Identify which cell holds the provided text, then report its [x, y] central coordinate. 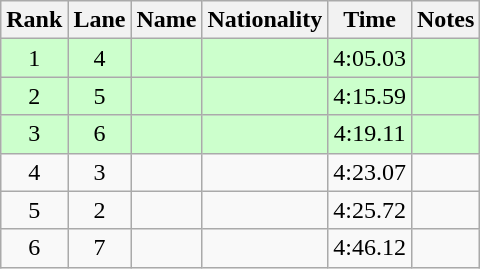
Time [370, 20]
4:19.11 [370, 134]
Rank [34, 20]
Nationality [265, 20]
Lane [100, 20]
7 [100, 248]
4:23.07 [370, 172]
1 [34, 58]
4:25.72 [370, 210]
4:46.12 [370, 248]
Name [166, 20]
4:05.03 [370, 58]
Notes [445, 20]
4:15.59 [370, 96]
